Return [X, Y] of the center of cell containing provided text 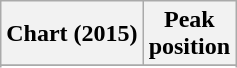
Chart (2015) [72, 34]
Peakposition [189, 34]
